Locate the cell with the specified text and output its [X, Y] center coordinate. 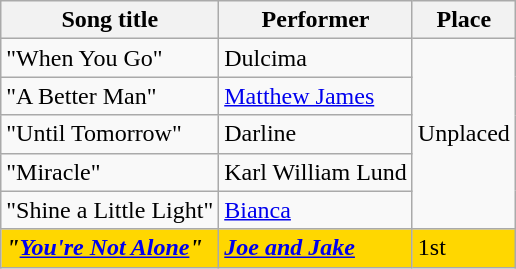
Darline [316, 134]
Matthew James [316, 96]
"Until Tomorrow" [110, 134]
Joe and Jake [316, 248]
"A Better Man" [110, 96]
Bianca [316, 210]
Place [464, 20]
Performer [316, 20]
"When You Go" [110, 58]
1st [464, 248]
Dulcima [316, 58]
Karl William Lund [316, 172]
Song title [110, 20]
"You're Not Alone" [110, 248]
Unplaced [464, 134]
"Miracle" [110, 172]
"Shine a Little Light" [110, 210]
